Locate the cell with the specified text and output its (X, Y) center coordinate. 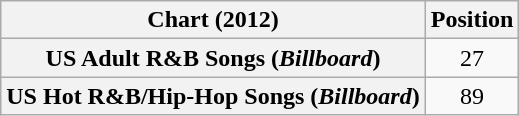
27 (472, 58)
US Adult R&B Songs (Billboard) (213, 58)
Chart (2012) (213, 20)
Position (472, 20)
US Hot R&B/Hip-Hop Songs (Billboard) (213, 96)
89 (472, 96)
